Provide the (X, Y) coordinate of the cell's center where the given text is located.  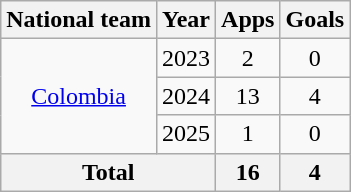
13 (248, 96)
2024 (186, 96)
Total (108, 172)
16 (248, 172)
2023 (186, 58)
Colombia (79, 96)
2025 (186, 134)
1 (248, 134)
Goals (315, 20)
Apps (248, 20)
National team (79, 20)
Year (186, 20)
2 (248, 58)
